Provide the [x, y] coordinate of the cell's center where the given text is located.  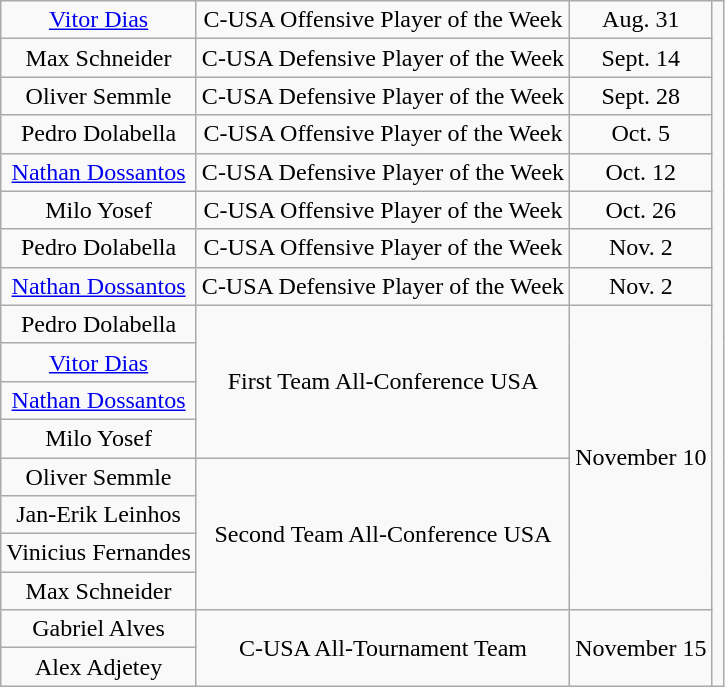
First Team All-Conference USA [382, 381]
Aug. 31 [641, 20]
Gabriel Alves [99, 629]
Oct. 5 [641, 134]
Alex Adjetey [99, 667]
Sept. 28 [641, 96]
Jan-Erik Leinhos [99, 515]
Second Team All-Conference USA [382, 534]
Vinicius Fernandes [99, 553]
November 10 [641, 457]
Oct. 26 [641, 210]
Sept. 14 [641, 58]
Oct. 12 [641, 172]
November 15 [641, 648]
C-USA All-Tournament Team [382, 648]
